Locate the cell with the specified text and output its (x, y) center coordinate. 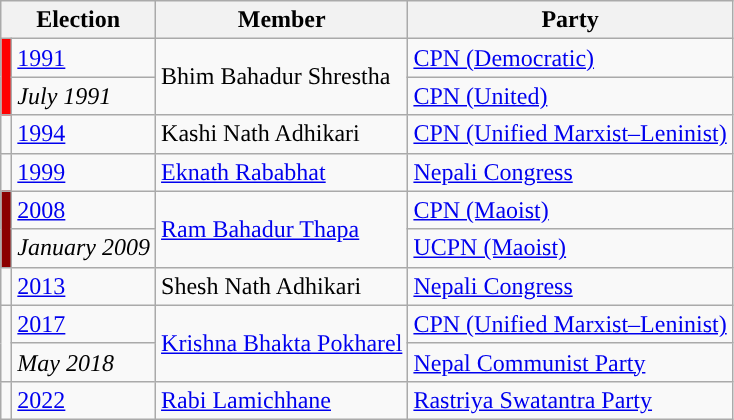
UCPN (Maoist) (570, 248)
Party (570, 20)
Kashi Nath Adhikari (282, 134)
Shesh Nath Adhikari (282, 286)
1999 (84, 172)
May 2018 (84, 362)
1991 (84, 58)
Krishna Bhakta Pokharel (282, 343)
CPN (Maoist) (570, 210)
Rabi Lamichhane (282, 400)
January 2009 (84, 248)
Eknath Rababhat (282, 172)
Rastriya Swatantra Party (570, 400)
Bhim Bahadur Shrestha (282, 77)
Election (78, 20)
Member (282, 20)
CPN (United) (570, 96)
Nepal Communist Party (570, 362)
2017 (84, 324)
2008 (84, 210)
2022 (84, 400)
CPN (Democratic) (570, 58)
July 1991 (84, 96)
1994 (84, 134)
Ram Bahadur Thapa (282, 229)
2013 (84, 286)
